For the text-containing cell, return its midpoint in (X, Y) coordinate format. 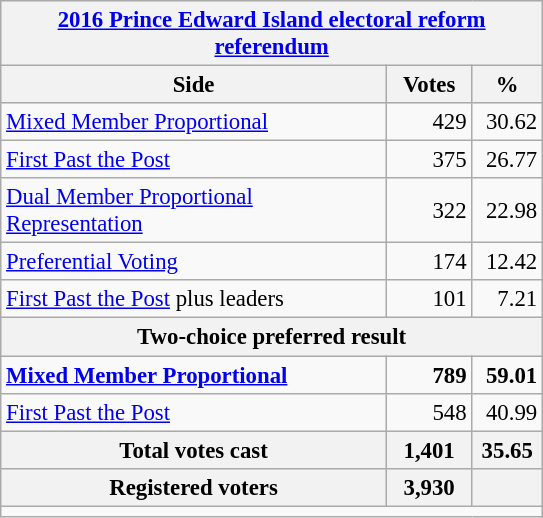
3,930 (429, 487)
26.77 (508, 160)
35.65 (508, 450)
Two-choice preferred result (272, 337)
22.98 (508, 210)
375 (429, 160)
789 (429, 375)
2016 Prince Edward Island electoral reform referendum (272, 34)
1,401 (429, 450)
30.62 (508, 122)
101 (429, 299)
174 (429, 262)
Preferential Voting (194, 262)
Total votes cast (194, 450)
First Past the Post plus leaders (194, 299)
Side (194, 85)
12.42 (508, 262)
% (508, 85)
322 (429, 210)
40.99 (508, 412)
59.01 (508, 375)
548 (429, 412)
Votes (429, 85)
Dual Member Proportional Representation (194, 210)
Registered voters (194, 487)
429 (429, 122)
7.21 (508, 299)
